Extract the [x, y] coordinate from the center of the cell holding the provided text.  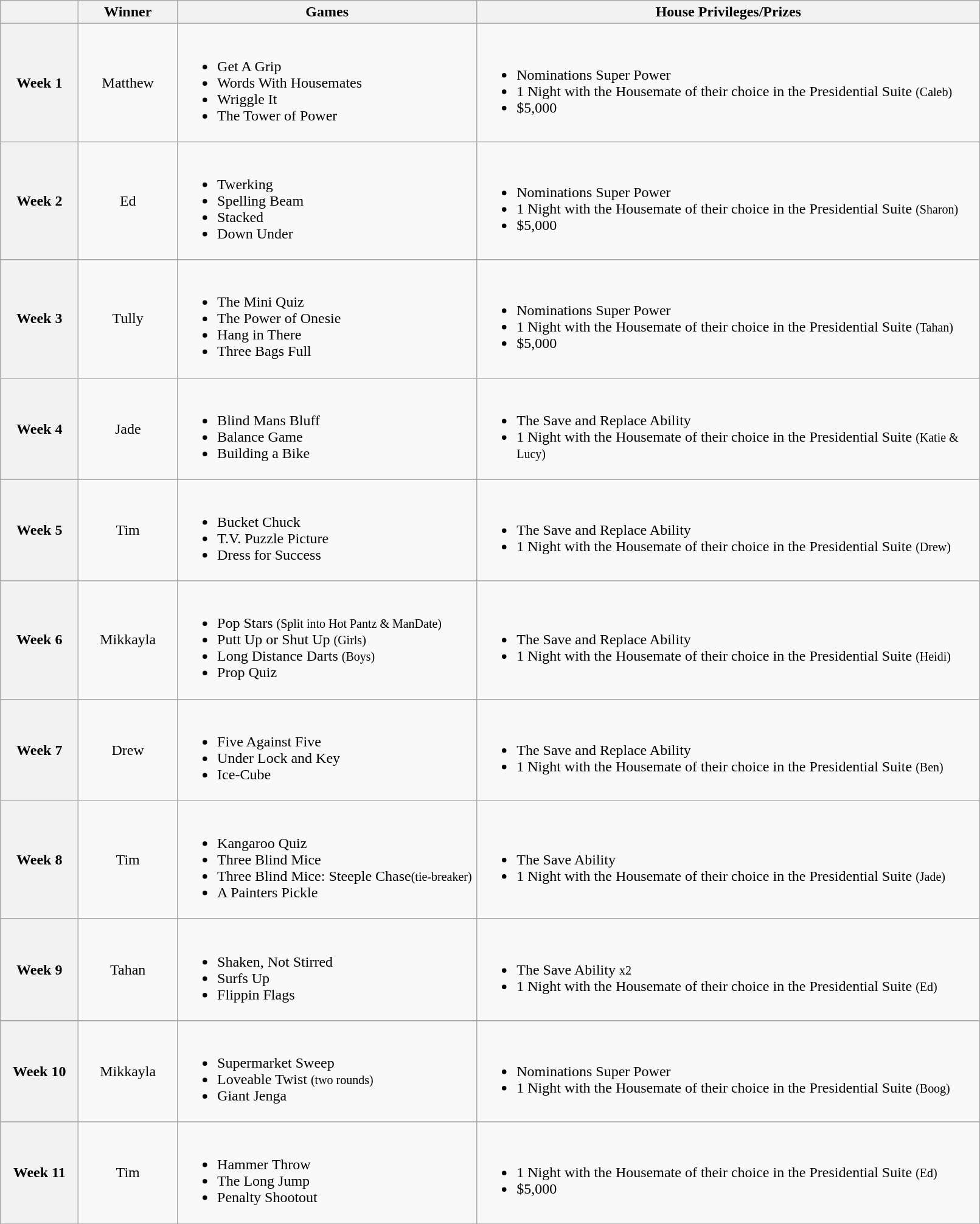
The Save and Replace Ability1 Night with the Housemate of their choice in the Presidential Suite (Katie & Lucy) [729, 428]
Ed [128, 201]
Tahan [128, 970]
1 Night with the Housemate of their choice in the Presidential Suite (Ed)$5,000 [729, 1173]
Nominations Super Power1 Night with the Housemate of their choice in the Presidential Suite (Boog) [729, 1071]
The Save Ability1 Night with the Housemate of their choice in the Presidential Suite (Jade) [729, 860]
Jade [128, 428]
Week 8 [40, 860]
The Save and Replace Ability1 Night with the Housemate of their choice in the Presidential Suite (Drew) [729, 530]
Week 7 [40, 749]
The Mini QuizThe Power of OnesieHang in ThereThree Bags Full [327, 319]
Week 11 [40, 1173]
Nominations Super Power1 Night with the Housemate of their choice in the Presidential Suite (Caleb)$5,000 [729, 83]
Bucket ChuckT.V. Puzzle PictureDress for Success [327, 530]
Hammer ThrowThe Long JumpPenalty Shootout [327, 1173]
Week 2 [40, 201]
Blind Mans BluffBalance GameBuilding a Bike [327, 428]
Pop Stars (Split into Hot Pantz & ManDate)Putt Up or Shut Up (Girls)Long Distance Darts (Boys)Prop Quiz [327, 640]
Drew [128, 749]
Winner [128, 12]
The Save and Replace Ability1 Night with the Housemate of their choice in the Presidential Suite (Ben) [729, 749]
Five Against FiveUnder Lock and KeyIce-Cube [327, 749]
House Privileges/Prizes [729, 12]
Week 5 [40, 530]
Nominations Super Power1 Night with the Housemate of their choice in the Presidential Suite (Tahan)$5,000 [729, 319]
Matthew [128, 83]
Week 10 [40, 1071]
Week 6 [40, 640]
The Save and Replace Ability1 Night with the Housemate of their choice in the Presidential Suite (Heidi) [729, 640]
Tully [128, 319]
Shaken, Not StirredSurfs UpFlippin Flags [327, 970]
Week 1 [40, 83]
TwerkingSpelling BeamStackedDown Under [327, 201]
Games [327, 12]
The Save Ability x21 Night with the Housemate of their choice in the Presidential Suite (Ed) [729, 970]
Week 9 [40, 970]
Week 3 [40, 319]
Nominations Super Power1 Night with the Housemate of their choice in the Presidential Suite (Sharon)$5,000 [729, 201]
Get A GripWords With HousematesWriggle ItThe Tower of Power [327, 83]
Supermarket SweepLoveable Twist (two rounds)Giant Jenga [327, 1071]
Week 4 [40, 428]
Kangaroo QuizThree Blind MiceThree Blind Mice: Steeple Chase(tie-breaker)A Painters Pickle [327, 860]
